Find where the given text appears and provide that cell's center as [X, Y] coordinate. 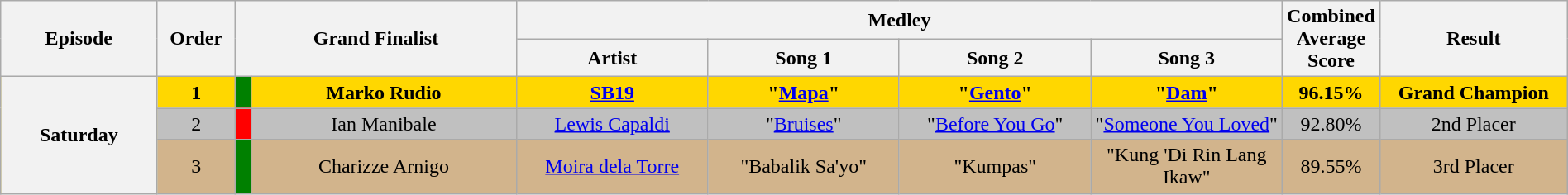
"Before You Go" [995, 124]
Grand Finalist [375, 39]
2 [197, 124]
Marko Rudio [384, 93]
3 [197, 167]
89.55% [1331, 167]
Charizze Arnigo [384, 167]
"Someone You Loved" [1187, 124]
Song 3 [1187, 58]
Lewis Capaldi [612, 124]
3rd Placer [1474, 167]
Ian Manibale [384, 124]
Episode [79, 39]
Song 1 [804, 58]
Grand Champion [1474, 93]
"Kung 'Di Rin Lang Ikaw" [1187, 167]
"Gento" [995, 93]
92.80% [1331, 124]
"Mapa" [804, 93]
Result [1474, 39]
"Bruises" [804, 124]
Saturday [79, 136]
Artist [612, 58]
Song 2 [995, 58]
Combined Average Score [1331, 39]
96.15% [1331, 93]
2nd Placer [1474, 124]
Medley [899, 20]
Moira dela Torre [612, 167]
"Kumpas" [995, 167]
1 [197, 93]
"Dam" [1187, 93]
Order [197, 39]
"Babalik Sa'yo" [804, 167]
SB19 [612, 93]
